Detect which cell encompasses the target text, then output its (x, y) center coordinate. 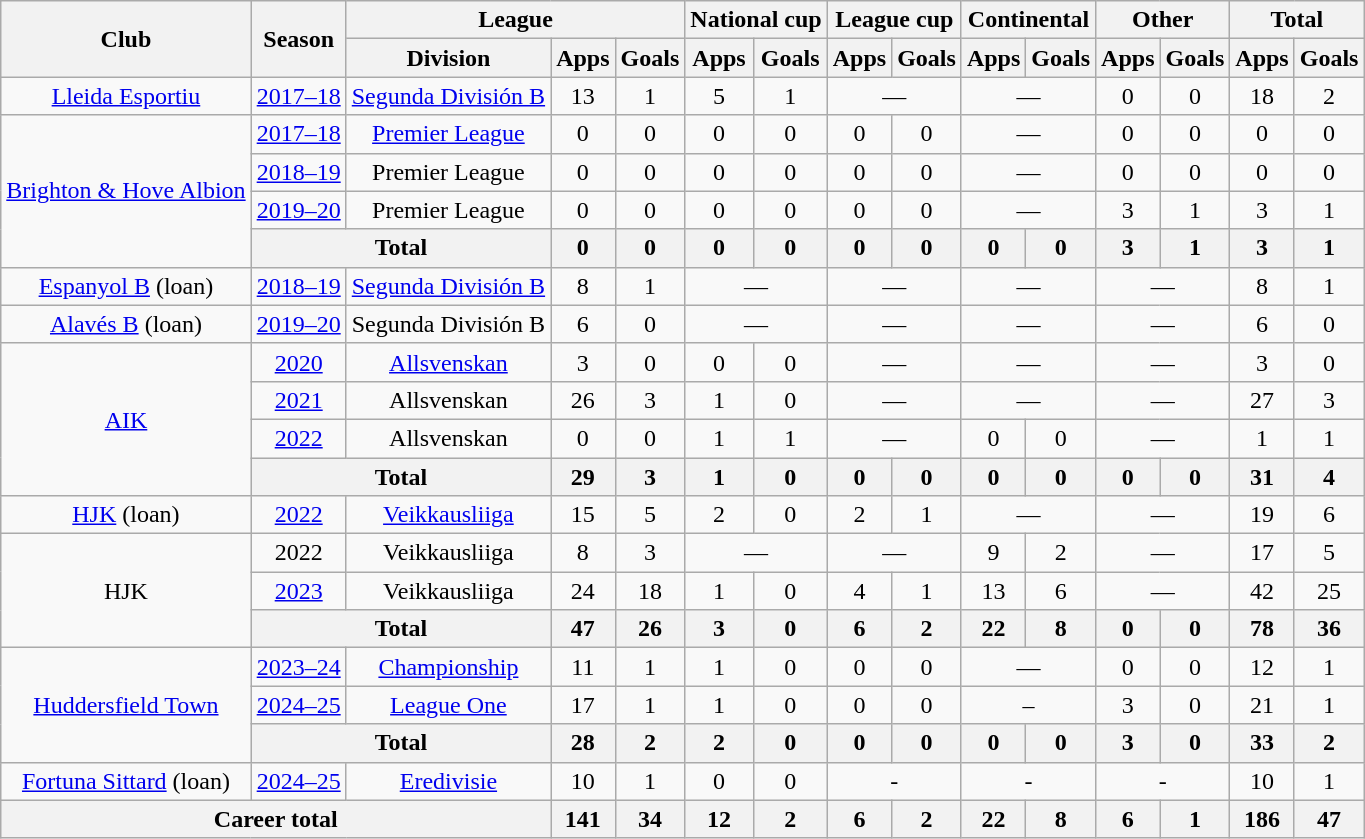
AIK (126, 419)
Season (298, 39)
186 (1262, 819)
Career total (276, 819)
29 (583, 477)
15 (583, 515)
25 (1329, 591)
– (1028, 705)
36 (1329, 629)
2021 (298, 400)
League One (448, 705)
141 (583, 819)
31 (1262, 477)
HJK (126, 591)
Espanyol B (loan) (126, 286)
Championship (448, 667)
Alavés B (loan) (126, 324)
9 (993, 553)
42 (1262, 591)
2023 (298, 591)
33 (1262, 743)
78 (1262, 629)
Huddersfield Town (126, 705)
19 (1262, 515)
21 (1262, 705)
2020 (298, 362)
Brighton & Hove Albion (126, 191)
National cup (756, 20)
2023–24 (298, 667)
Eredivisie (448, 781)
Club (126, 39)
27 (1262, 400)
League (516, 20)
League cup (894, 20)
Lleida Esportiu (126, 96)
11 (583, 667)
HJK (loan) (126, 515)
28 (583, 743)
34 (650, 819)
Division (448, 58)
Other (1163, 20)
Fortuna Sittard (loan) (126, 781)
24 (583, 591)
Continental (1028, 20)
